Extract the (X, Y) coordinate from the center of the cell holding the provided text.  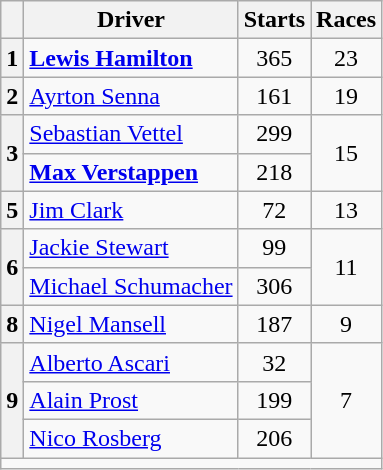
7 (346, 400)
Nigel Mansell (131, 324)
11 (346, 267)
72 (274, 210)
Alain Prost (131, 400)
199 (274, 400)
19 (346, 96)
187 (274, 324)
8 (12, 324)
15 (346, 153)
Ayrton Senna (131, 96)
3 (12, 153)
161 (274, 96)
Driver (131, 20)
Nico Rosberg (131, 438)
218 (274, 172)
299 (274, 134)
Michael Schumacher (131, 286)
365 (274, 58)
Jim Clark (131, 210)
23 (346, 58)
Jackie Stewart (131, 248)
2 (12, 96)
306 (274, 286)
1 (12, 58)
206 (274, 438)
Sebastian Vettel (131, 134)
32 (274, 362)
Races (346, 20)
Alberto Ascari (131, 362)
5 (12, 210)
Max Verstappen (131, 172)
13 (346, 210)
99 (274, 248)
Starts (274, 20)
Lewis Hamilton (131, 58)
6 (12, 267)
